For the text-containing cell, return its midpoint in [x, y] coordinate format. 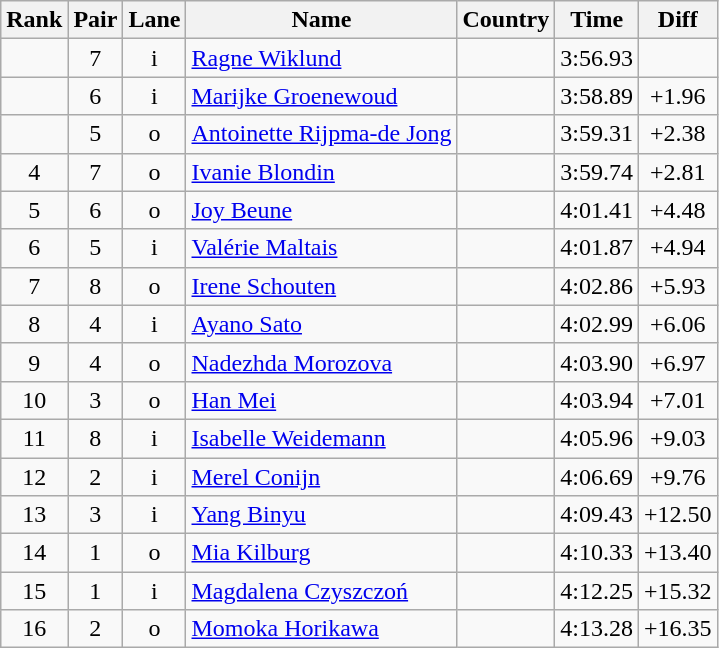
+7.01 [678, 400]
Ayano Sato [322, 324]
+12.50 [678, 515]
15 [34, 591]
Joy Beune [322, 210]
9 [34, 362]
Pair [96, 20]
+5.93 [678, 286]
Nadezhda Morozova [322, 362]
4:10.33 [597, 553]
4:09.43 [597, 515]
Country [506, 20]
14 [34, 553]
3:58.89 [597, 96]
4:03.94 [597, 400]
Ragne Wiklund [322, 58]
+6.97 [678, 362]
Isabelle Weidemann [322, 438]
4:02.86 [597, 286]
+4.48 [678, 210]
4:06.69 [597, 477]
Name [322, 20]
Han Mei [322, 400]
Merel Conijn [322, 477]
+1.96 [678, 96]
Mia Kilburg [322, 553]
4:01.87 [597, 248]
11 [34, 438]
4:03.90 [597, 362]
+6.06 [678, 324]
Marijke Groenewoud [322, 96]
Lane [154, 20]
Diff [678, 20]
4:13.28 [597, 629]
+13.40 [678, 553]
Antoinette Rijpma-de Jong [322, 134]
4:01.41 [597, 210]
+16.35 [678, 629]
4:05.96 [597, 438]
3:56.93 [597, 58]
13 [34, 515]
+4.94 [678, 248]
3:59.31 [597, 134]
4:02.99 [597, 324]
4:12.25 [597, 591]
10 [34, 400]
+9.03 [678, 438]
+9.76 [678, 477]
+2.38 [678, 134]
Magdalena Czyszczoń [322, 591]
Valérie Maltais [322, 248]
Ivanie Blondin [322, 172]
+15.32 [678, 591]
3:59.74 [597, 172]
Yang Binyu [322, 515]
Rank [34, 20]
16 [34, 629]
Irene Schouten [322, 286]
12 [34, 477]
+2.81 [678, 172]
Time [597, 20]
Momoka Horikawa [322, 629]
